Detect which cell encompasses the target text, then output its [x, y] center coordinate. 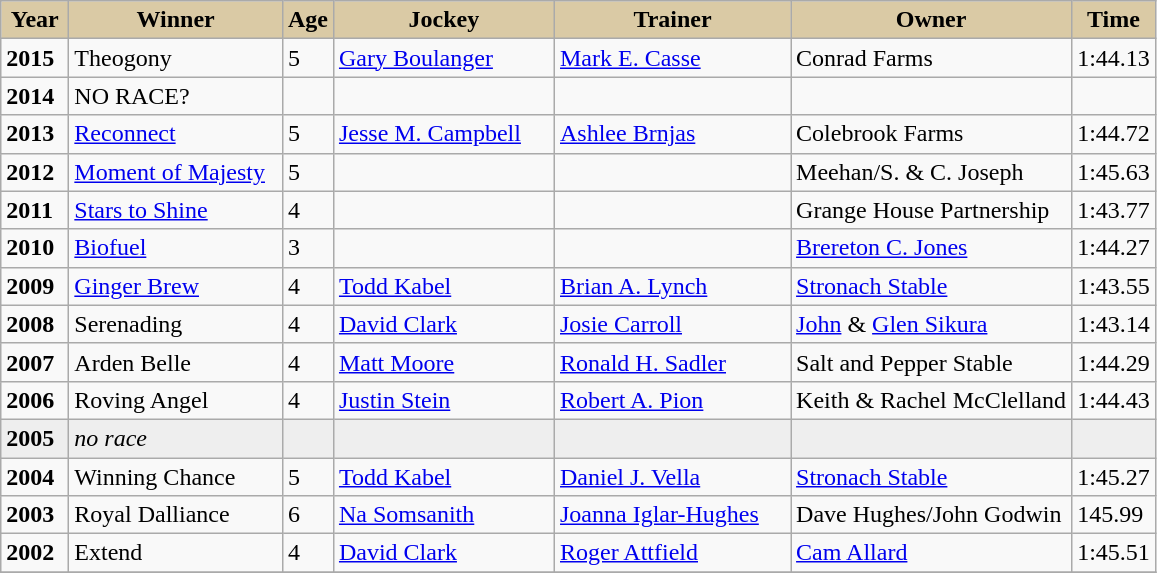
1:43.55 [1114, 286]
2011 [35, 210]
Biofuel [176, 248]
Moment of Majesty [176, 172]
Jesse M. Campbell [444, 134]
Cam Allard [932, 553]
145.99 [1114, 515]
2002 [35, 553]
Roger Attfield [672, 553]
Justin Stein [444, 400]
1:44.27 [1114, 248]
1:44.43 [1114, 400]
Jockey [444, 20]
2007 [35, 362]
Owner [932, 20]
2013 [35, 134]
2008 [35, 324]
Matt Moore [444, 362]
Winning Chance [176, 477]
2004 [35, 477]
Josie Carroll [672, 324]
Colebrook Farms [932, 134]
2005 [35, 438]
Daniel J. Vella [672, 477]
Stars to Shine [176, 210]
2003 [35, 515]
no race [176, 438]
1:43.77 [1114, 210]
Theogony [176, 58]
Ashlee Brnjas [672, 134]
2010 [35, 248]
Year [35, 20]
Mark E. Casse [672, 58]
2009 [35, 286]
Royal Dalliance [176, 515]
6 [308, 515]
John & Glen Sikura [932, 324]
1:44.72 [1114, 134]
Dave Hughes/John Godwin [932, 515]
2015 [35, 58]
Roving Angel [176, 400]
Gary Boulanger [444, 58]
1:44.29 [1114, 362]
2014 [35, 96]
2012 [35, 172]
1:45.27 [1114, 477]
1:43.14 [1114, 324]
Conrad Farms [932, 58]
NO RACE? [176, 96]
2006 [35, 400]
Ginger Brew [176, 286]
1:45.51 [1114, 553]
Keith & Rachel McClelland [932, 400]
Salt and Pepper Stable [932, 362]
Ronald H. Sadler [672, 362]
Extend [176, 553]
Reconnect [176, 134]
Robert A. Pion [672, 400]
Winner [176, 20]
Meehan/S. & C. Joseph [932, 172]
1:45.63 [1114, 172]
Age [308, 20]
1:44.13 [1114, 58]
Brereton C. Jones [932, 248]
Serenading [176, 324]
Brian A. Lynch [672, 286]
Grange House Partnership [932, 210]
Time [1114, 20]
3 [308, 248]
Trainer [672, 20]
Arden Belle [176, 362]
Joanna Iglar-Hughes [672, 515]
Na Somsanith [444, 515]
